Locate the cell with the specified text and output its (X, Y) center coordinate. 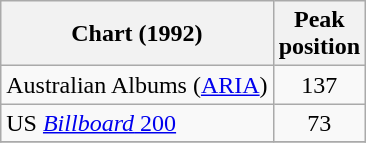
137 (319, 85)
73 (319, 123)
Chart (1992) (137, 34)
Peakposition (319, 34)
Australian Albums (ARIA) (137, 85)
US Billboard 200 (137, 123)
